From the cell containing the given text, extract its center point as (X, Y) coordinate. 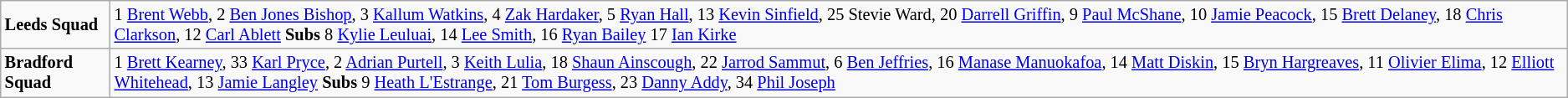
Leeds Squad (55, 24)
Bradford Squad (55, 73)
